Find where the given text appears and provide that cell's center as (X, Y) coordinate. 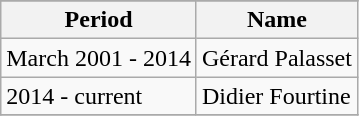
Name (276, 20)
2014 - current (99, 96)
March 2001 - 2014 (99, 58)
Gérard Palasset (276, 58)
Didier Fourtine (276, 96)
Period (99, 20)
